Identify which cell holds the provided text, then report its (X, Y) central coordinate. 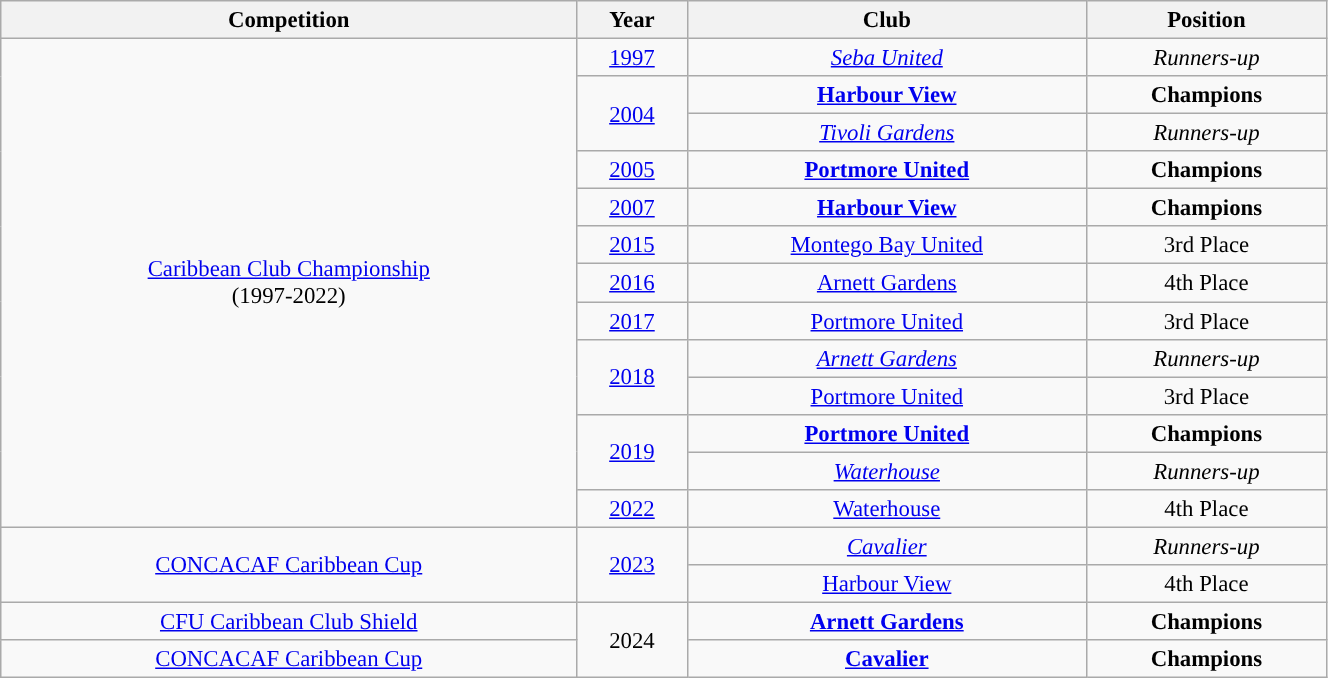
Seba United (886, 58)
2018 (632, 376)
2022 (632, 509)
1997 (632, 58)
2004 (632, 114)
Caribbean Club Championship(1997-2022) (289, 284)
2007 (632, 208)
2016 (632, 283)
2024 (632, 640)
2005 (632, 170)
Position (1206, 20)
Club (886, 20)
Tivoli Gardens (886, 133)
CFU Caribbean Club Shield (289, 621)
2017 (632, 321)
Competition (289, 20)
2015 (632, 245)
2019 (632, 452)
Montego Bay United (886, 245)
2023 (632, 564)
Year (632, 20)
